Extract the (X, Y) coordinate from the center of the cell holding the provided text.  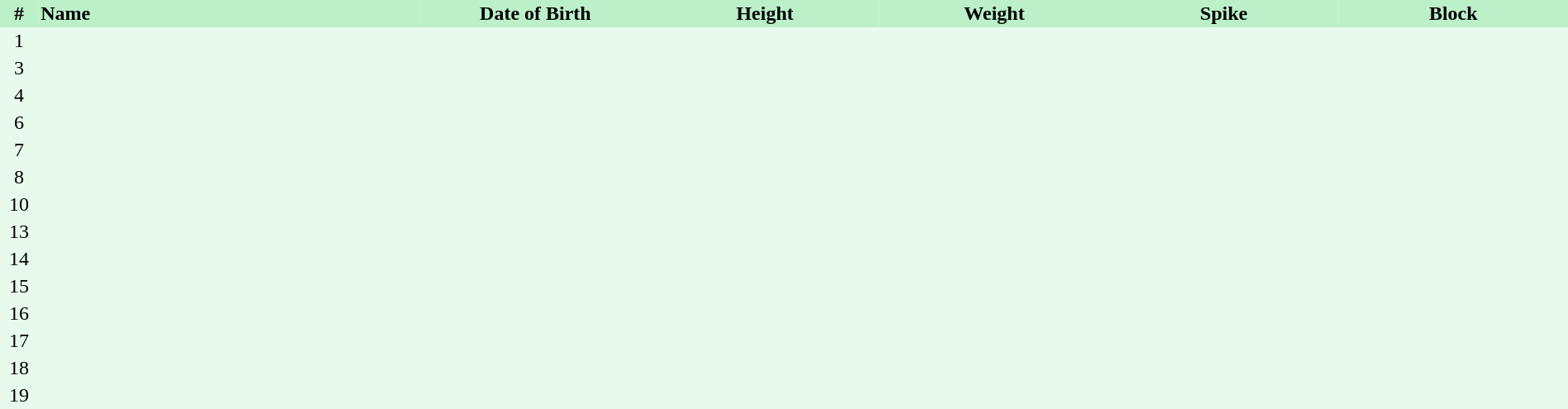
17 (19, 340)
Weight (994, 13)
Block (1453, 13)
10 (19, 205)
13 (19, 231)
Name (229, 13)
15 (19, 286)
16 (19, 314)
4 (19, 96)
# (19, 13)
14 (19, 259)
7 (19, 150)
6 (19, 122)
19 (19, 395)
8 (19, 177)
18 (19, 369)
Height (764, 13)
3 (19, 68)
Spike (1224, 13)
Date of Birth (536, 13)
1 (19, 41)
